Identify which cell holds the provided text, then report its (X, Y) central coordinate. 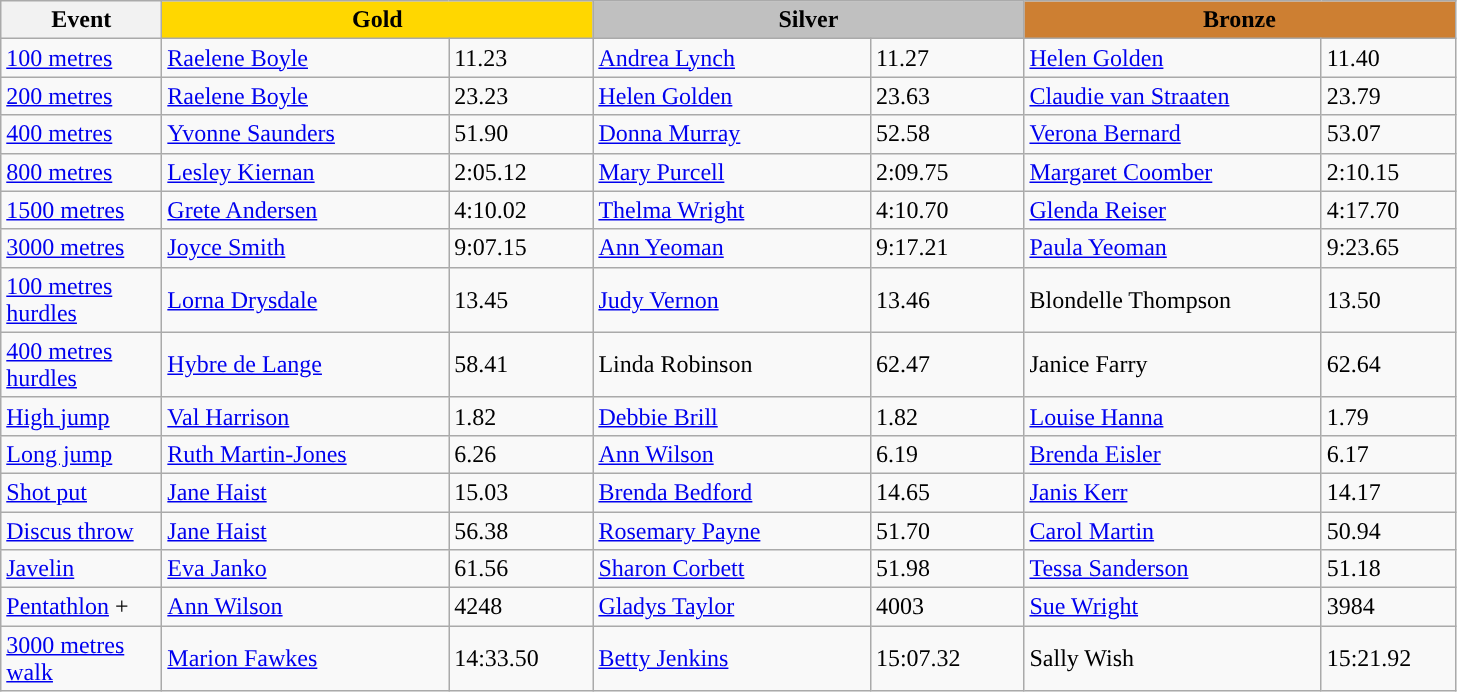
4:10.70 (947, 210)
51.98 (947, 569)
4:17.70 (1388, 210)
Lorna Drysdale (306, 300)
400 metres hurdles (82, 364)
Brenda Bedford (732, 492)
51.18 (1388, 569)
9:17.21 (947, 248)
Margaret Coomber (1172, 172)
56.38 (521, 531)
Joyce Smith (306, 248)
Eva Janko (306, 569)
Silver (808, 20)
4003 (947, 607)
Ann Yeoman (732, 248)
Sue Wright (1172, 607)
100 metres (82, 58)
23.79 (1388, 96)
Event (82, 20)
52.58 (947, 134)
Gold (378, 20)
9:07.15 (521, 248)
Tessa Sanderson (1172, 569)
Janice Farry (1172, 364)
Rosemary Payne (732, 531)
Pentathlon + (82, 607)
Gladys Taylor (732, 607)
4:10.02 (521, 210)
6.19 (947, 454)
Hybre de Lange (306, 364)
Paula Yeoman (1172, 248)
Janis Kerr (1172, 492)
15:07.32 (947, 658)
58.41 (521, 364)
51.70 (947, 531)
Marion Fawkes (306, 658)
2:10.15 (1388, 172)
3984 (1388, 607)
Claudie van Straaten (1172, 96)
Brenda Eisler (1172, 454)
200 metres (82, 96)
14:33.50 (521, 658)
11.27 (947, 58)
15:21.92 (1388, 658)
13.45 (521, 300)
Grete Andersen (306, 210)
Glenda Reiser (1172, 210)
Long jump (82, 454)
100 metres hurdles (82, 300)
15.03 (521, 492)
Carol Martin (1172, 531)
3000 metres (82, 248)
14.17 (1388, 492)
Lesley Kiernan (306, 172)
13.46 (947, 300)
61.56 (521, 569)
1.79 (1388, 416)
53.07 (1388, 134)
Verona Bernard (1172, 134)
51.90 (521, 134)
Thelma Wright (732, 210)
Mary Purcell (732, 172)
Discus throw (82, 531)
3000 metres walk (82, 658)
Betty Jenkins (732, 658)
Ruth Martin-Jones (306, 454)
14.65 (947, 492)
800 metres (82, 172)
2:09.75 (947, 172)
4248 (521, 607)
High jump (82, 416)
Donna Murray (732, 134)
Linda Robinson (732, 364)
Shot put (82, 492)
Judy Vernon (732, 300)
50.94 (1388, 531)
Sally Wish (1172, 658)
400 metres (82, 134)
11.40 (1388, 58)
Val Harrison (306, 416)
Javelin (82, 569)
6.26 (521, 454)
Sharon Corbett (732, 569)
13.50 (1388, 300)
1500 metres (82, 210)
2:05.12 (521, 172)
Louise Hanna (1172, 416)
6.17 (1388, 454)
Bronze (1240, 20)
11.23 (521, 58)
Yvonne Saunders (306, 134)
Debbie Brill (732, 416)
9:23.65 (1388, 248)
23.23 (521, 96)
23.63 (947, 96)
62.64 (1388, 364)
Andrea Lynch (732, 58)
62.47 (947, 364)
Blondelle Thompson (1172, 300)
